Extract the [x, y] coordinate from the center of the cell holding the provided text.  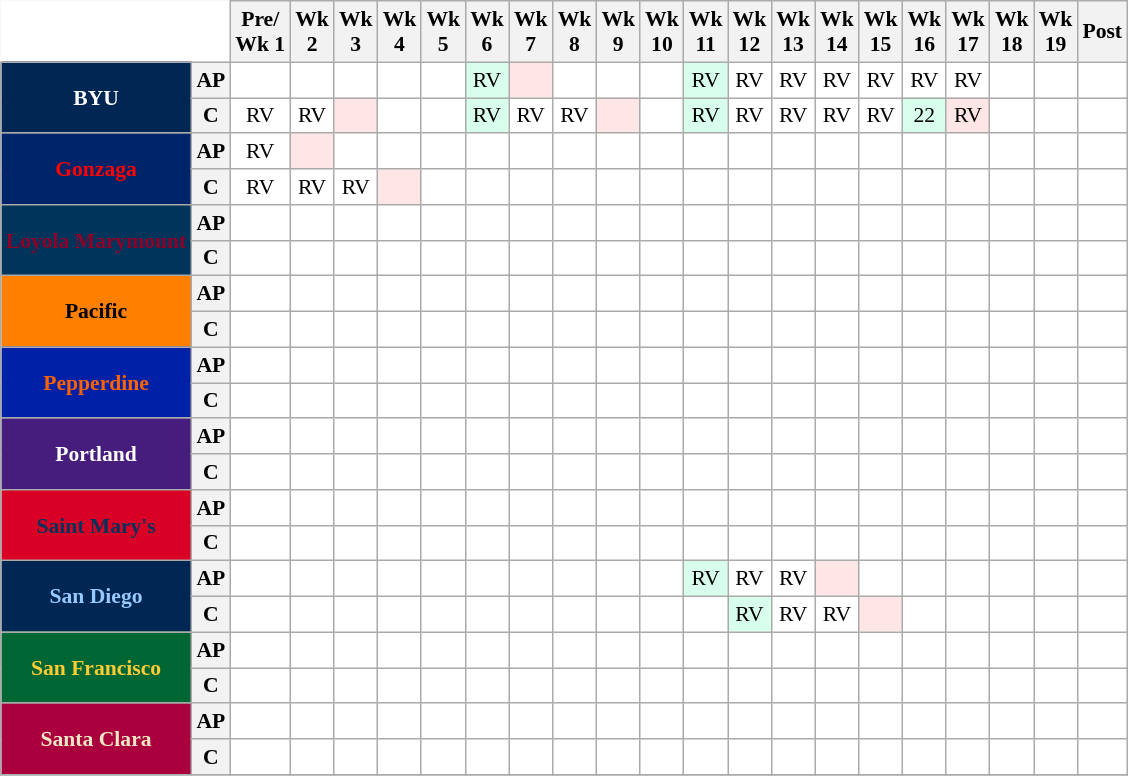
BYU [96, 98]
Wk5 [443, 32]
22 [924, 116]
Wk19 [1056, 32]
Wk12 [750, 32]
San Diego [96, 596]
Wk4 [400, 32]
Pacific [96, 312]
Wk17 [968, 32]
Santa Clara [96, 740]
Wk11 [706, 32]
Wk9 [618, 32]
Wk18 [1012, 32]
Pre/Wk 1 [260, 32]
Post [1102, 32]
Wk16 [924, 32]
Wk8 [575, 32]
Wk7 [531, 32]
Wk3 [356, 32]
Wk15 [881, 32]
San Francisco [96, 668]
Saint Mary's [96, 526]
Wk2 [312, 32]
Pepperdine [96, 382]
Wk14 [837, 32]
Wk13 [793, 32]
Loyola Marymount [96, 240]
Wk6 [487, 32]
Gonzaga [96, 170]
Wk10 [662, 32]
Portland [96, 454]
